For the text-containing cell, return its midpoint in [X, Y] coordinate format. 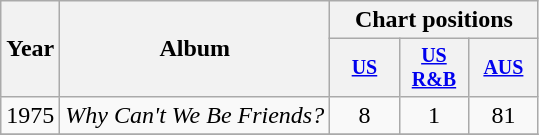
81 [504, 115]
USR&B [434, 68]
Year [30, 49]
AUS [504, 68]
Album [195, 49]
8 [364, 115]
Chart positions [434, 20]
1 [434, 115]
US [364, 68]
1975 [30, 115]
Why Can't We Be Friends? [195, 115]
